Return [X, Y] of the center of cell containing provided text 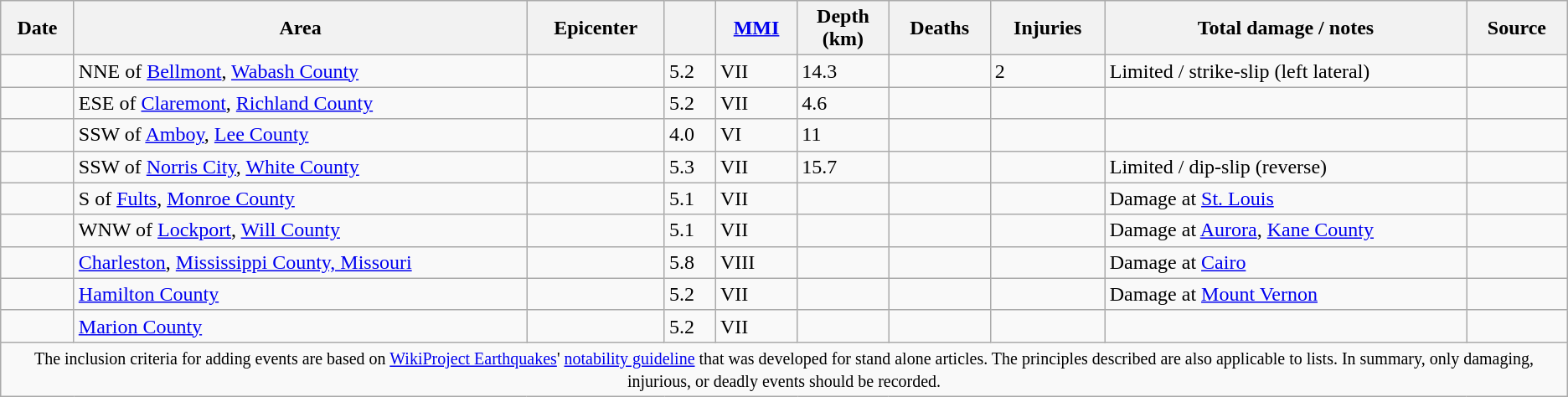
5.3 [690, 167]
2 [1047, 71]
SSW of Amboy, Lee County [300, 135]
15.7 [843, 167]
WNW of Lockport, Will County [300, 230]
Limited / strike-slip (left lateral) [1285, 71]
4.6 [843, 103]
14.3 [843, 71]
Damage at Aurora, Kane County [1285, 230]
Depth (km) [843, 28]
Date [38, 28]
SSW of Norris City, White County [300, 167]
Limited / dip-slip (reverse) [1285, 167]
4.0 [690, 135]
Charleston, Mississippi County, Missouri [300, 262]
Injuries [1047, 28]
VIII [756, 262]
Source [1518, 28]
S of Fults, Monroe County [300, 198]
VI [756, 135]
Marion County [300, 326]
5.8 [690, 262]
NNE of Bellmont, Wabash County [300, 71]
ESE of Claremont, Richland County [300, 103]
11 [843, 135]
Total damage / notes [1285, 28]
Damage at Cairo [1285, 262]
Damage at St. Louis [1285, 198]
Area [300, 28]
Damage at Mount Vernon [1285, 294]
Deaths [940, 28]
MMI [756, 28]
Hamilton County [300, 294]
Epicenter [596, 28]
